Output the [X, Y] coordinate of the center of the cell containing the given text.  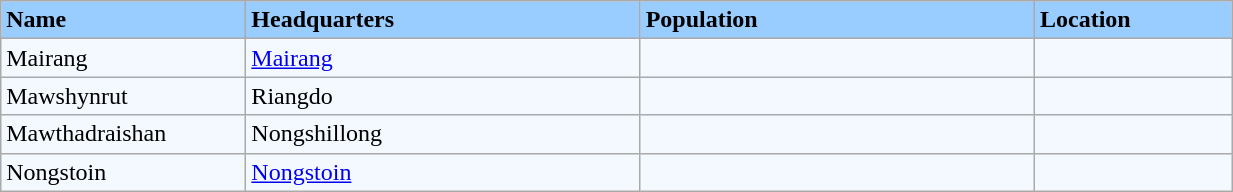
Headquarters [443, 20]
Population [837, 20]
Nongshillong [443, 134]
Mawthadraishan [124, 134]
Name [124, 20]
Location [1132, 20]
Mawshynrut [124, 96]
Riangdo [443, 96]
